Output the (X, Y) coordinate of the center of the cell containing the given text.  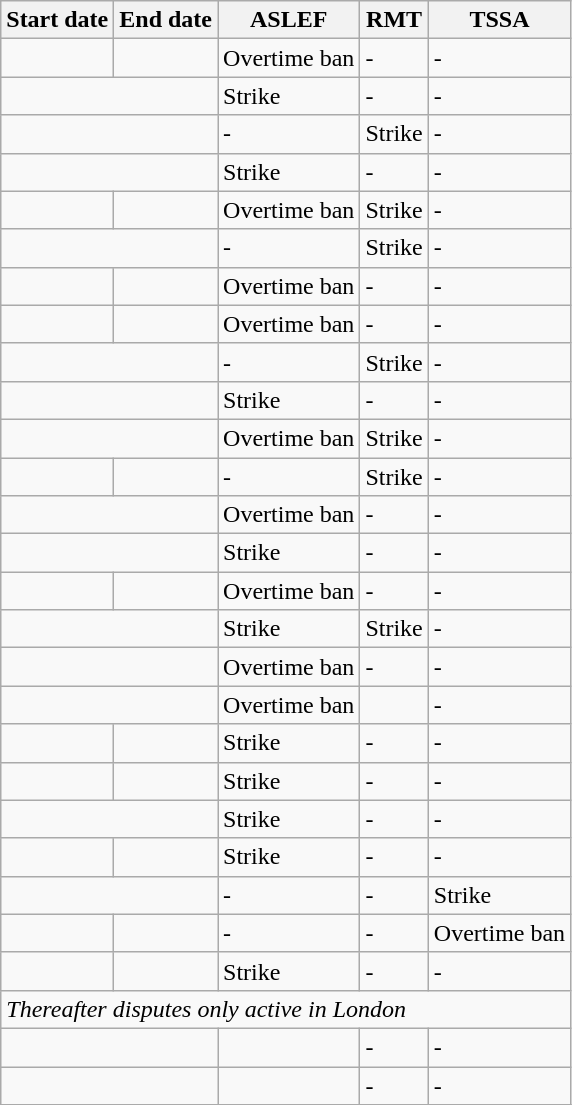
TSSA (499, 20)
ASLEF (289, 20)
Start date (58, 20)
RMT (394, 20)
End date (166, 20)
Thereafter disputes only active in London (286, 1009)
